Return (X, Y) of the center of cell containing provided text 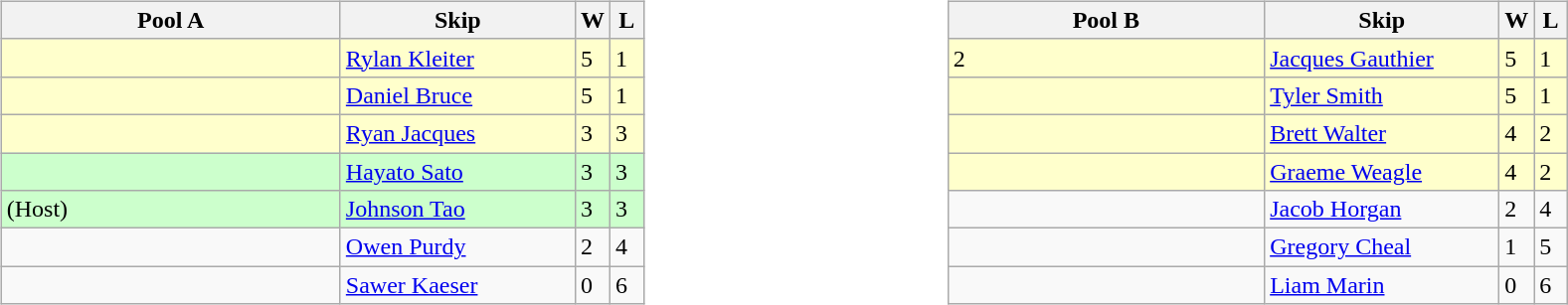
Pool B (1106, 20)
Daniel Bruce (457, 95)
Graeme Weagle (1382, 172)
Tyler Smith (1382, 95)
Jacob Horgan (1382, 210)
Ryan Jacques (457, 133)
Johnson Tao (457, 210)
Gregory Cheal (1382, 247)
Pool A (171, 20)
Rylan Kleiter (457, 58)
Liam Marin (1382, 285)
(Host) (171, 210)
Jacques Gauthier (1382, 58)
Hayato Sato (457, 172)
Brett Walter (1382, 133)
Sawer Kaeser (457, 285)
Owen Purdy (457, 247)
